Detect which cell encompasses the target text, then output its [x, y] center coordinate. 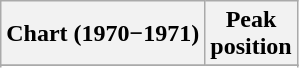
Peakposition [251, 34]
Chart (1970−1971) [103, 34]
